Scan for the cell matching the given text and deliver its (X, Y) coordinate at center. 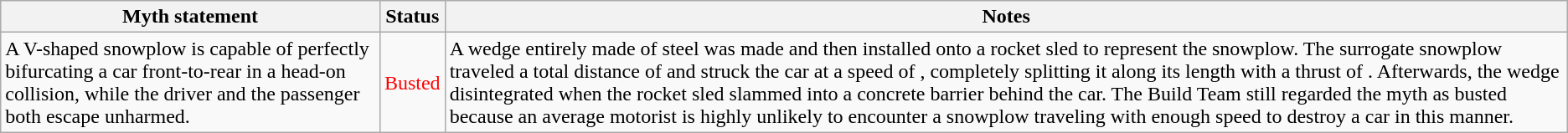
Notes (1006, 17)
Busted (412, 82)
Status (412, 17)
Myth statement (191, 17)
